Find where the given text appears and provide that cell's center as [x, y] coordinate. 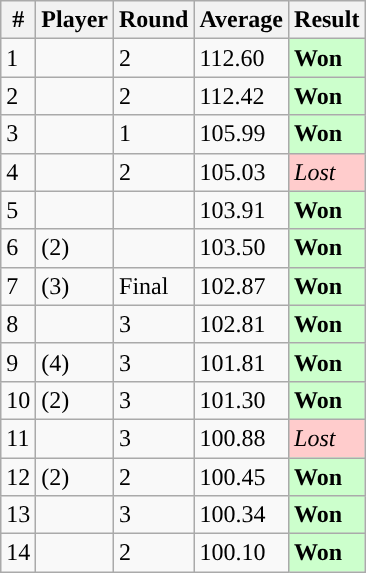
105.99 [242, 134]
7 [18, 286]
105.03 [242, 172]
Final [154, 286]
12 [18, 477]
100.88 [242, 438]
Player [75, 20]
11 [18, 438]
9 [18, 362]
(4) [75, 362]
103.50 [242, 248]
101.81 [242, 362]
5 [18, 210]
10 [18, 400]
102.87 [242, 286]
8 [18, 324]
102.81 [242, 324]
6 [18, 248]
100.34 [242, 515]
101.30 [242, 400]
112.60 [242, 58]
14 [18, 553]
100.45 [242, 477]
(3) [75, 286]
100.10 [242, 553]
4 [18, 172]
112.42 [242, 96]
13 [18, 515]
103.91 [242, 210]
Result [327, 20]
Round [154, 20]
Average [242, 20]
# [18, 20]
